Extract the [X, Y] coordinate from the center of the cell holding the provided text.  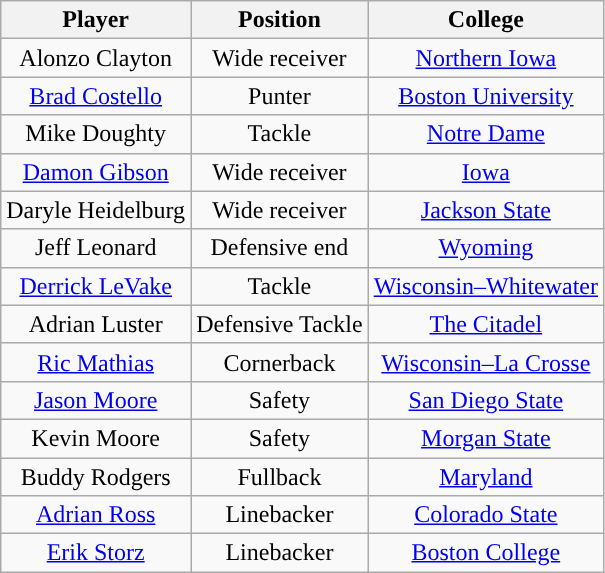
Derrick LeVake [96, 286]
Boston University [486, 96]
Alonzo Clayton [96, 58]
Wisconsin–Whitewater [486, 286]
The Citadel [486, 324]
Colorado State [486, 515]
Erik Storz [96, 553]
Adrian Luster [96, 324]
Jason Moore [96, 400]
Player [96, 20]
College [486, 20]
San Diego State [486, 400]
Boston College [486, 553]
Notre Dame [486, 134]
Maryland [486, 477]
Wisconsin–La Crosse [486, 362]
Adrian Ross [96, 515]
Jackson State [486, 210]
Defensive end [280, 248]
Iowa [486, 172]
Wyoming [486, 248]
Daryle Heidelburg [96, 210]
Punter [280, 96]
Defensive Tackle [280, 324]
Cornerback [280, 362]
Position [280, 20]
Fullback [280, 477]
Northern Iowa [486, 58]
Buddy Rodgers [96, 477]
Kevin Moore [96, 438]
Jeff Leonard [96, 248]
Damon Gibson [96, 172]
Morgan State [486, 438]
Brad Costello [96, 96]
Ric Mathias [96, 362]
Mike Doughty [96, 134]
